Return [X, Y] of the center of cell containing provided text 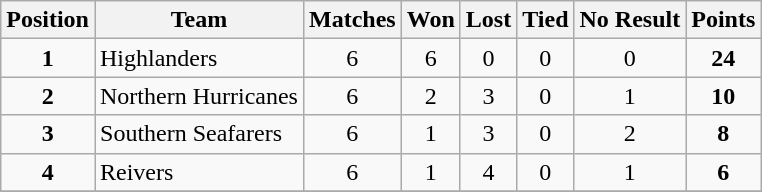
Reivers [198, 172]
Won [430, 20]
Lost [488, 20]
8 [724, 134]
No Result [630, 20]
24 [724, 58]
Points [724, 20]
Matches [352, 20]
Position [48, 20]
Southern Seafarers [198, 134]
10 [724, 96]
Team [198, 20]
Highlanders [198, 58]
Northern Hurricanes [198, 96]
Tied [546, 20]
